Capture the cell that displays the provided text and extract its [x, y] central coordinate. 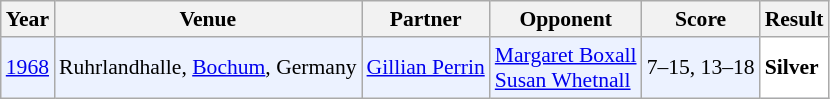
Venue [208, 19]
Result [794, 19]
Margaret Boxall Susan Whetnall [566, 68]
Silver [794, 68]
Ruhrlandhalle, Bochum, Germany [208, 68]
Year [28, 19]
Score [701, 19]
Opponent [566, 19]
Partner [426, 19]
1968 [28, 68]
7–15, 13–18 [701, 68]
Gillian Perrin [426, 68]
